Find where the given text appears and provide that cell's center as (X, Y) coordinate. 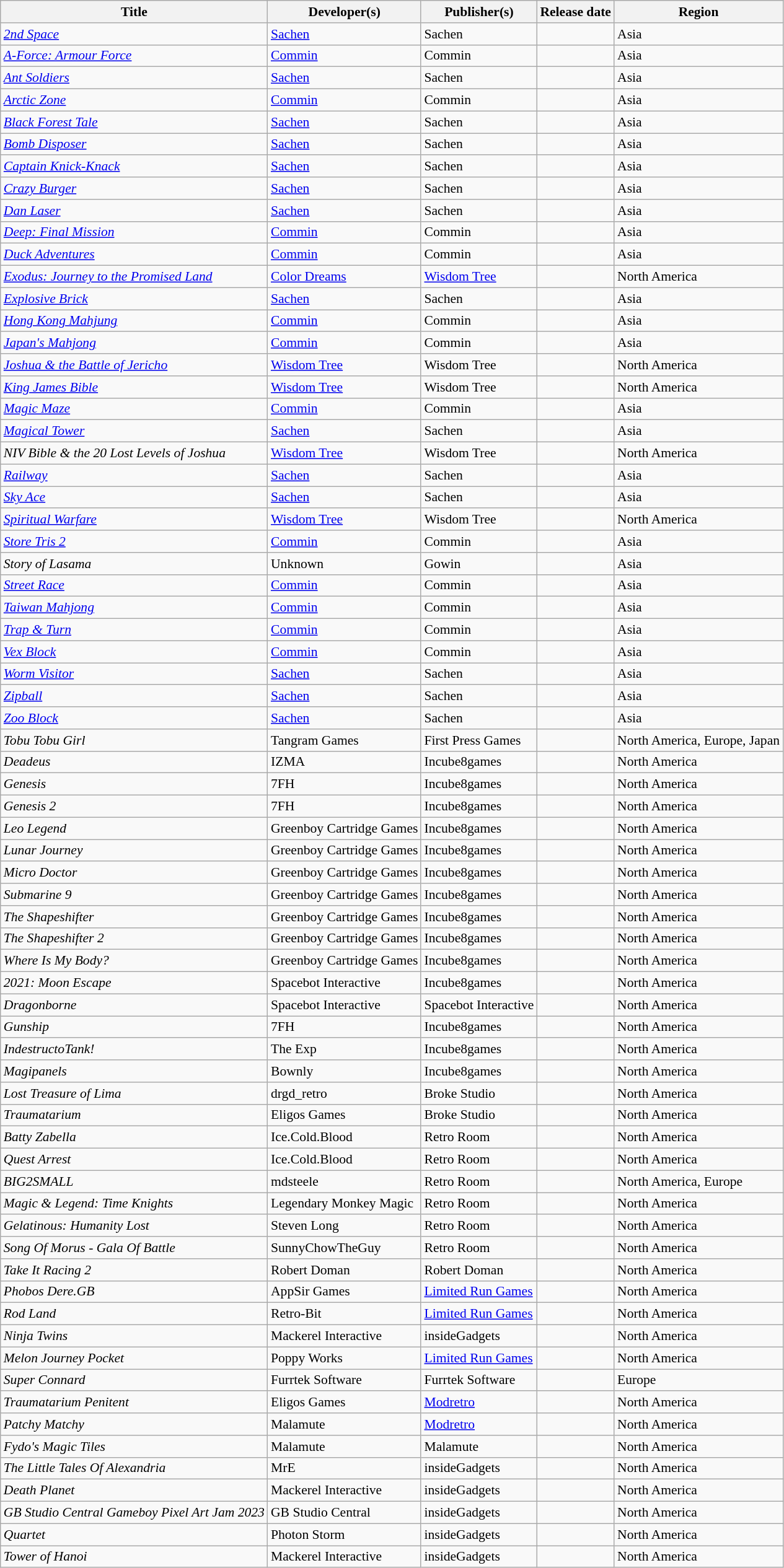
Melon Journey Pocket (134, 1358)
Magic Maze (134, 409)
Black Forest Tale (134, 122)
Sky Ace (134, 497)
Lunar Journey (134, 851)
IndestructoTank! (134, 1049)
First Press Games (478, 740)
Photon Storm (345, 1535)
The Shapeshifter 2 (134, 939)
NIV Bible & the 20 Lost Levels of Joshua (134, 453)
Arctic Zone (134, 100)
Genesis (134, 784)
Tangram Games (345, 740)
Super Connard (134, 1380)
Region (698, 12)
drgd_retro (345, 1093)
The Exp (345, 1049)
Gowin (478, 564)
The Shapeshifter (134, 917)
Leo Legend (134, 828)
North America, Europe (698, 1181)
Vex Block (134, 652)
2nd Space (134, 34)
Steven Long (345, 1226)
Song Of Morus - Gala Of Battle (134, 1248)
North America, Europe, Japan (698, 740)
Street Race (134, 585)
Store Tris 2 (134, 541)
Where Is My Body? (134, 961)
SunnyChowTheGuy (345, 1248)
Zipball (134, 696)
Quartet (134, 1535)
Ninja Twins (134, 1336)
Captain Knick-Knack (134, 167)
Deadeus (134, 762)
Trap & Turn (134, 630)
Magical Tower (134, 431)
Magic & Legend: Time Knights (134, 1204)
Dragonborne (134, 1005)
Take It Racing 2 (134, 1270)
AppSir Games (345, 1292)
Magipanels (134, 1071)
mdsteele (345, 1181)
Gelatinous: Humanity Lost (134, 1226)
Submarine 9 (134, 895)
Railway (134, 475)
Lost Treasure of Lima (134, 1093)
Crazy Burger (134, 188)
Taiwan Mahjong (134, 608)
GB Studio Central (345, 1513)
Deep: Final Mission (134, 232)
Explosive Brick (134, 299)
Spiritual Warfare (134, 520)
Traumatarium Penitent (134, 1403)
The Little Tales Of Alexandria (134, 1468)
Europe (698, 1380)
Phobos Dere.GB (134, 1292)
Story of Lasama (134, 564)
IZMA (345, 762)
Worm Visitor (134, 674)
Tobu Tobu Girl (134, 740)
Dan Laser (134, 211)
Title (134, 12)
Retro-Bit (345, 1314)
Rod Land (134, 1314)
Patchy Matchy (134, 1424)
Zoo Block (134, 718)
Genesis 2 (134, 807)
Fydo's Magic Tiles (134, 1447)
Japan's Mahjong (134, 343)
Tower of Hanoi (134, 1557)
MrE (345, 1468)
Unknown (345, 564)
GB Studio Central Gameboy Pixel Art Jam 2023 (134, 1513)
2021: Moon Escape (134, 983)
Traumatarium (134, 1115)
Gunship (134, 1027)
Death Planet (134, 1491)
Duck Adventures (134, 255)
Publisher(s) (478, 12)
Release date (575, 12)
Color Dreams (345, 277)
Legendary Monkey Magic (345, 1204)
Joshua & the Battle of Jericho (134, 365)
King James Bible (134, 387)
Ant Soldiers (134, 78)
Micro Doctor (134, 873)
Bomb Disposer (134, 144)
BIG2SMALL (134, 1181)
Quest Arrest (134, 1160)
Batty Zabella (134, 1137)
Exodus: Journey to the Promised Land (134, 277)
Hong Kong Mahjung (134, 321)
A-Force: Armour Force (134, 56)
Bownly (345, 1071)
Developer(s) (345, 12)
Poppy Works (345, 1358)
